Detect which cell encompasses the target text, then output its (X, Y) center coordinate. 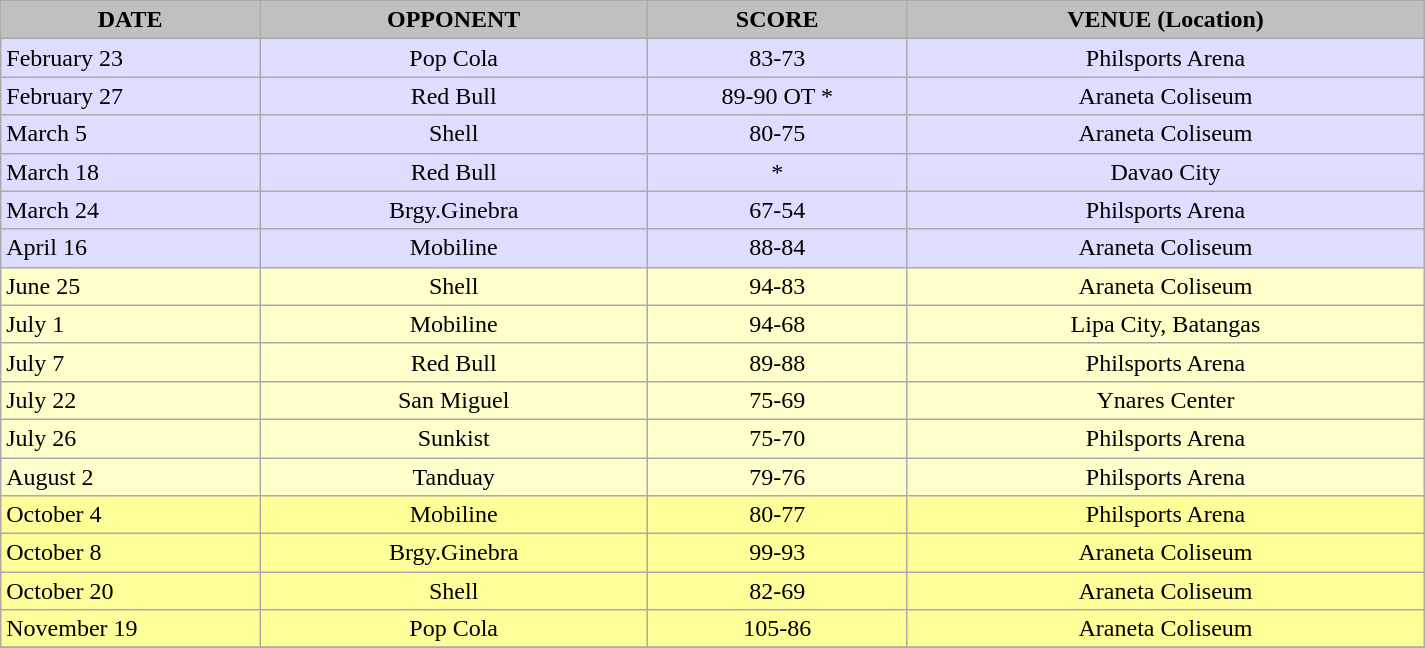
March 24 (130, 210)
Lipa City, Batangas (1166, 324)
89-88 (778, 362)
Davao City (1166, 172)
July 7 (130, 362)
67-54 (778, 210)
105-86 (778, 629)
October 20 (130, 591)
75-69 (778, 400)
June 25 (130, 286)
July 1 (130, 324)
SCORE (778, 20)
DATE (130, 20)
March 18 (130, 172)
83-73 (778, 58)
Ynares Center (1166, 400)
94-68 (778, 324)
82-69 (778, 591)
February 23 (130, 58)
July 22 (130, 400)
October 4 (130, 515)
VENUE (Location) (1166, 20)
March 5 (130, 134)
April 16 (130, 248)
August 2 (130, 477)
* (778, 172)
October 8 (130, 553)
Tanduay (454, 477)
November 19 (130, 629)
Sunkist (454, 438)
99-93 (778, 553)
89-90 OT * (778, 96)
February 27 (130, 96)
75-70 (778, 438)
79-76 (778, 477)
88-84 (778, 248)
OPPONENT (454, 20)
94-83 (778, 286)
San Miguel (454, 400)
80-75 (778, 134)
July 26 (130, 438)
80-77 (778, 515)
